From the cell containing the given text, extract its center point as [x, y] coordinate. 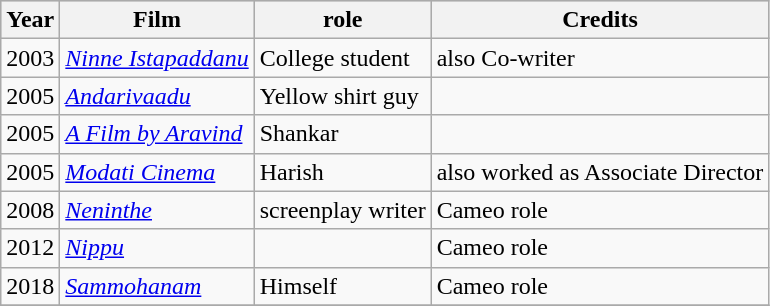
Year [30, 20]
role [342, 20]
2012 [30, 248]
Sammohanam [157, 286]
Harish [342, 172]
Film [157, 20]
Andarivaadu [157, 96]
College student [342, 58]
screenplay writer [342, 210]
also Co-writer [600, 58]
Yellow shirt guy [342, 96]
2018 [30, 286]
2003 [30, 58]
2008 [30, 210]
Shankar [342, 134]
A Film by Aravind [157, 134]
Neninthe [157, 210]
Himself [342, 286]
Modati Cinema [157, 172]
Ninne Istapaddanu [157, 58]
also worked as Associate Director [600, 172]
Credits [600, 20]
Nippu [157, 248]
